Output the [X, Y] coordinate of the center of the cell containing the given text.  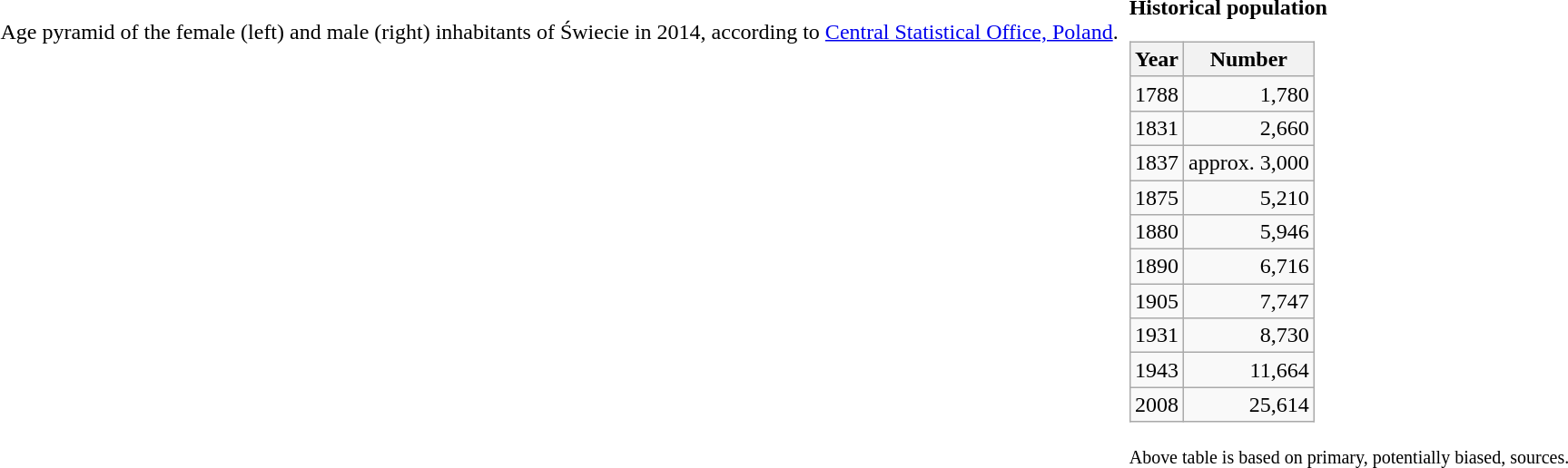
2,660 [1249, 128]
1890 [1157, 267]
1831 [1157, 128]
approx. 3,000 [1249, 162]
1788 [1157, 93]
8,730 [1249, 336]
1880 [1157, 232]
6,716 [1249, 267]
1905 [1157, 301]
7,747 [1249, 301]
1875 [1157, 197]
Year [1157, 59]
Number [1249, 59]
5,946 [1249, 232]
2008 [1157, 405]
1931 [1157, 336]
1943 [1157, 370]
1,780 [1249, 93]
11,664 [1249, 370]
25,614 [1249, 405]
1837 [1157, 162]
5,210 [1249, 197]
